Provide the (X, Y) coordinate of the cell's center where the given text is located.  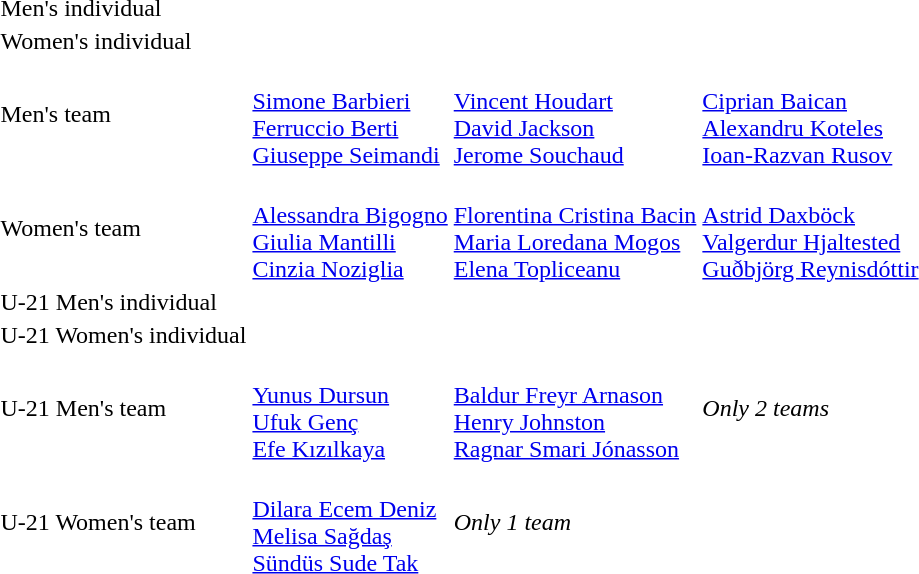
Vincent HoudartDavid JacksonJerome Souchaud (575, 114)
Alessandra BigognoGiulia MantilliCinzia Noziglia (350, 228)
Simone BarbieriFerruccio BertiGiuseppe Seimandi (350, 114)
Florentina Cristina BacinMaria Loredana MogosElena Topliceanu (575, 228)
Baldur Freyr ArnasonHenry JohnstonRagnar Smari Jónasson (575, 408)
Yunus DursunUfuk GençEfe Kızılkaya (350, 408)
